Capture the cell that displays the provided text and extract its [X, Y] central coordinate. 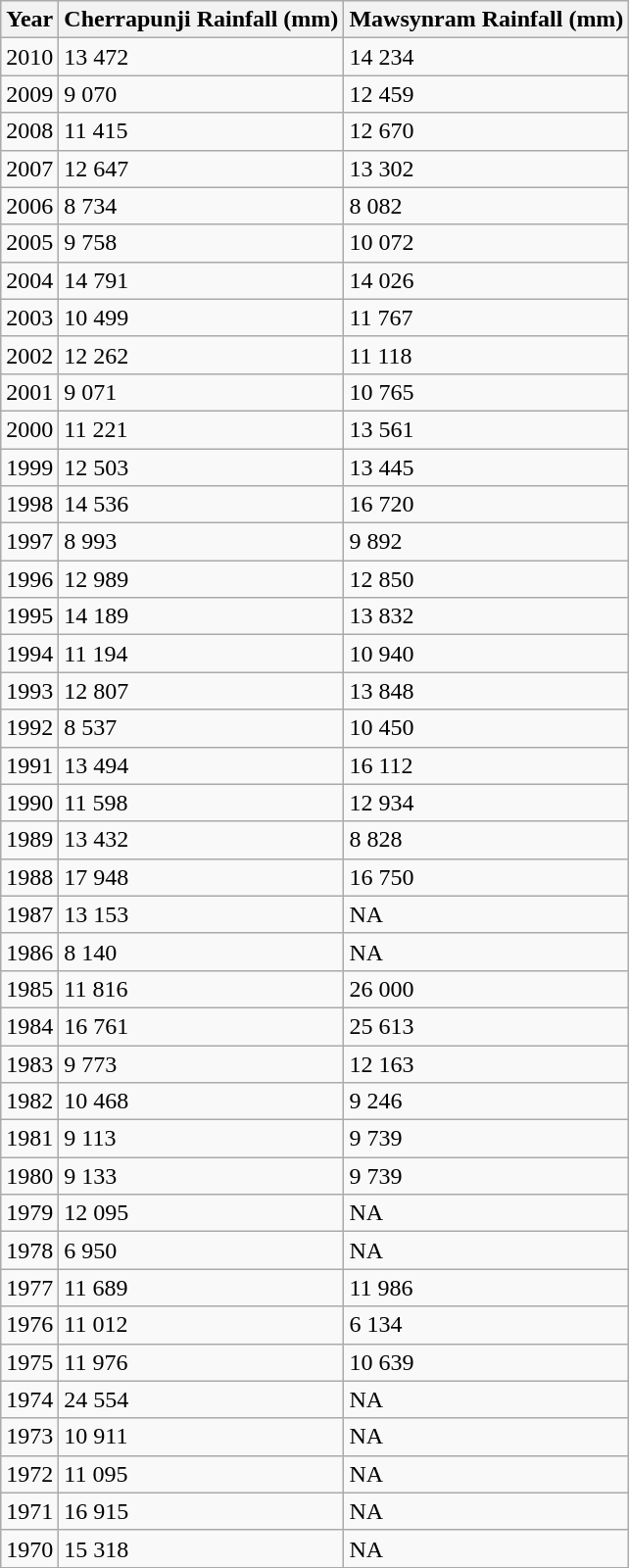
11 816 [202, 989]
1982 [29, 1102]
11 095 [202, 1474]
1987 [29, 914]
1974 [29, 1399]
12 989 [202, 579]
11 986 [486, 1288]
8 828 [486, 840]
1993 [29, 691]
12 095 [202, 1213]
12 807 [202, 691]
12 647 [202, 169]
8 993 [202, 542]
13 848 [486, 691]
12 163 [486, 1063]
25 613 [486, 1026]
1983 [29, 1063]
2008 [29, 131]
12 670 [486, 131]
13 153 [202, 914]
24 554 [202, 1399]
16 720 [486, 505]
1988 [29, 877]
8 537 [202, 728]
2003 [29, 318]
1970 [29, 1548]
1995 [29, 616]
13 445 [486, 467]
10 450 [486, 728]
12 503 [202, 467]
1981 [29, 1139]
1994 [29, 654]
Cherrapunji Rainfall (mm) [202, 20]
2002 [29, 355]
1975 [29, 1362]
12 850 [486, 579]
13 832 [486, 616]
9 246 [486, 1102]
2001 [29, 392]
8 734 [202, 206]
13 561 [486, 429]
1998 [29, 505]
6 950 [202, 1250]
16 915 [202, 1511]
11 118 [486, 355]
11 976 [202, 1362]
1989 [29, 840]
1979 [29, 1213]
1990 [29, 803]
9 113 [202, 1139]
2010 [29, 57]
9 133 [202, 1176]
11 689 [202, 1288]
11 221 [202, 429]
13 432 [202, 840]
2000 [29, 429]
1996 [29, 579]
15 318 [202, 1548]
12 262 [202, 355]
13 494 [202, 765]
13 302 [486, 169]
10 940 [486, 654]
16 761 [202, 1026]
1973 [29, 1437]
1992 [29, 728]
Mawsynram Rainfall (mm) [486, 20]
10 911 [202, 1437]
2004 [29, 280]
1985 [29, 989]
11 415 [202, 131]
14 026 [486, 280]
11 012 [202, 1325]
1976 [29, 1325]
2007 [29, 169]
10 765 [486, 392]
26 000 [486, 989]
13 472 [202, 57]
8 082 [486, 206]
9 773 [202, 1063]
2009 [29, 94]
9 892 [486, 542]
1997 [29, 542]
1971 [29, 1511]
10 468 [202, 1102]
8 140 [202, 952]
1972 [29, 1474]
9 071 [202, 392]
Year [29, 20]
1980 [29, 1176]
11 598 [202, 803]
11 767 [486, 318]
10 639 [486, 1362]
14 791 [202, 280]
14 189 [202, 616]
10 499 [202, 318]
9 070 [202, 94]
1984 [29, 1026]
14 536 [202, 505]
1978 [29, 1250]
16 112 [486, 765]
16 750 [486, 877]
1986 [29, 952]
11 194 [202, 654]
12 934 [486, 803]
1991 [29, 765]
2005 [29, 243]
1999 [29, 467]
9 758 [202, 243]
6 134 [486, 1325]
1977 [29, 1288]
10 072 [486, 243]
14 234 [486, 57]
2006 [29, 206]
12 459 [486, 94]
17 948 [202, 877]
